Search for the cell housing the specified text and yield its [X, Y] center coordinate. 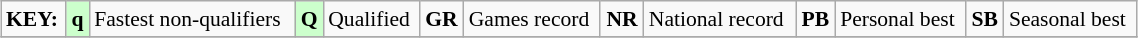
Q [309, 19]
KEY: [34, 19]
q [78, 19]
National record [720, 19]
NR [622, 19]
Fastest non-qualifiers [192, 19]
Games record [532, 19]
Seasonal best [1070, 19]
PB [816, 19]
Personal best [900, 19]
Qualified [371, 19]
GR [442, 19]
SB [985, 19]
